Capture the cell that displays the provided text and extract its [x, y] central coordinate. 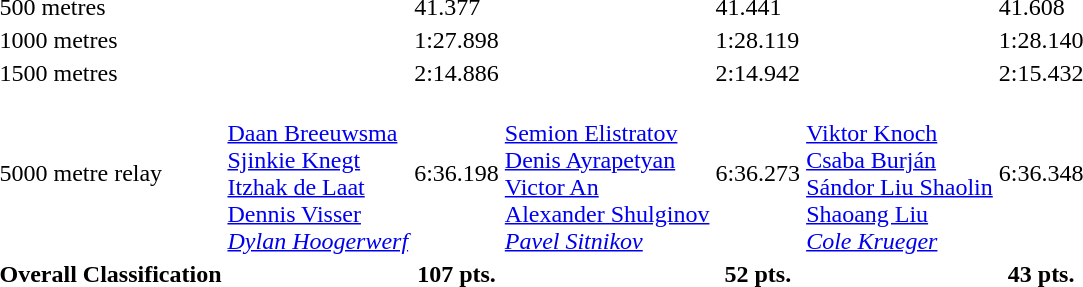
6:36.273 [758, 174]
2:14.886 [457, 73]
1:27.898 [457, 40]
2:14.942 [758, 73]
1:28.119 [758, 40]
Daan BreeuwsmaSjinkie KnegtItzhak de LaatDennis VisserDylan Hoogerwerf [318, 174]
Semion ElistratovDenis AyrapetyanVictor AnAlexander ShulginovPavel Sitnikov [607, 174]
Viktor KnochCsaba BurjánSándor Liu ShaolinShaoang LiuCole Krueger [900, 174]
6:36.198 [457, 174]
